Locate the cell with the specified text and output its [x, y] center coordinate. 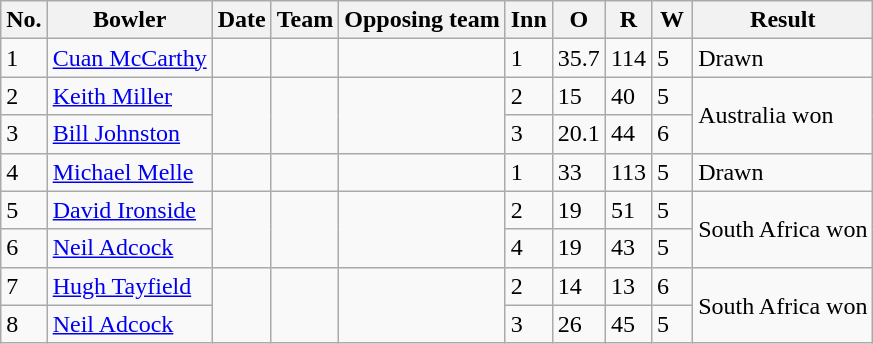
8 [24, 324]
Team [305, 20]
43 [628, 248]
40 [628, 96]
R [628, 20]
Hugh Tayfield [130, 286]
Inn [528, 20]
51 [628, 210]
Bill Johnston [130, 134]
O [578, 20]
Keith Miller [130, 96]
Michael Melle [130, 172]
35.7 [578, 58]
14 [578, 286]
Bowler [130, 20]
20.1 [578, 134]
45 [628, 324]
David Ironside [130, 210]
Date [242, 20]
44 [628, 134]
Result [783, 20]
114 [628, 58]
Opposing team [422, 20]
113 [628, 172]
W [672, 20]
7 [24, 286]
15 [578, 96]
13 [628, 286]
No. [24, 20]
Australia won [783, 115]
Cuan McCarthy [130, 58]
33 [578, 172]
26 [578, 324]
